For the text-containing cell, return its midpoint in (x, y) coordinate format. 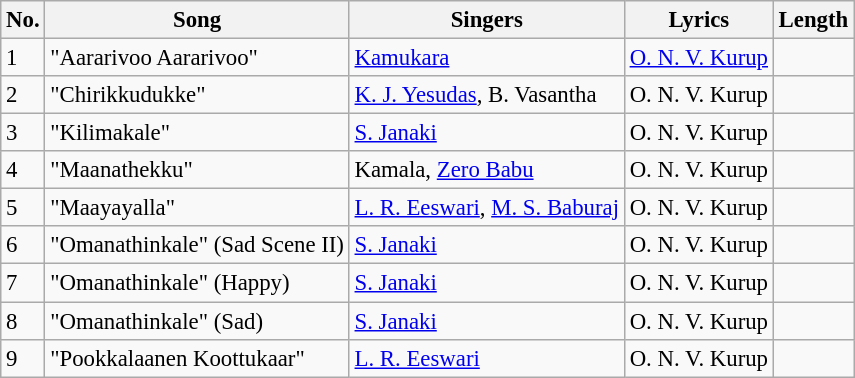
No. (23, 20)
1 (23, 58)
3 (23, 133)
8 (23, 321)
5 (23, 208)
"Pookkalaanen Koottukaar" (197, 358)
Singers (486, 20)
L. R. Eeswari (486, 358)
"Chirikkudukke" (197, 95)
"Omanathinkale" (Sad) (197, 321)
"Maayayalla" (197, 208)
Song (197, 20)
6 (23, 245)
K. J. Yesudas, B. Vasantha (486, 95)
"Kilimakale" (197, 133)
Length (813, 20)
4 (23, 170)
"Maanathekku" (197, 170)
"Aararivoo Aararivoo" (197, 58)
"Omanathinkale" (Sad Scene II) (197, 245)
Lyrics (698, 20)
Kamukara (486, 58)
L. R. Eeswari, M. S. Baburaj (486, 208)
2 (23, 95)
7 (23, 283)
"Omanathinkale" (Happy) (197, 283)
9 (23, 358)
Kamala, Zero Babu (486, 170)
